Output the (X, Y) coordinate of the center of the cell containing the given text.  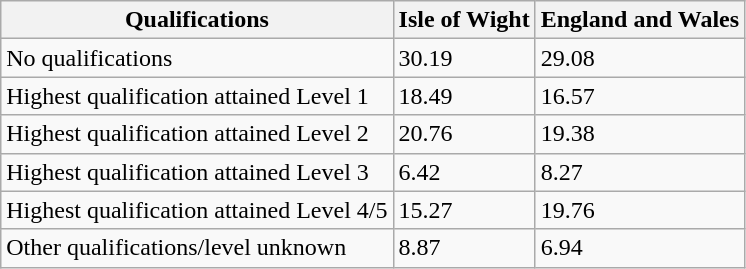
20.76 (464, 134)
Qualifications (197, 20)
18.49 (464, 96)
Other qualifications/level unknown (197, 248)
Highest qualification attained Level 3 (197, 172)
8.87 (464, 248)
Highest qualification attained Level 1 (197, 96)
30.19 (464, 58)
England and Wales (640, 20)
19.76 (640, 210)
29.08 (640, 58)
No qualifications (197, 58)
16.57 (640, 96)
Highest qualification attained Level 4/5 (197, 210)
8.27 (640, 172)
Highest qualification attained Level 2 (197, 134)
15.27 (464, 210)
19.38 (640, 134)
6.42 (464, 172)
6.94 (640, 248)
Isle of Wight (464, 20)
